Pinpoint the cell where the given text exists, returning its [X, Y] midpoint coordinate. 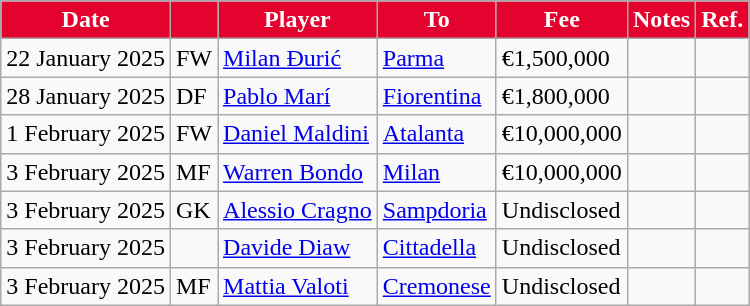
Alessio Cragno [298, 210]
Parma [436, 58]
Cremonese [436, 286]
Date [86, 20]
GK [194, 210]
Milan [436, 172]
Cittadella [436, 248]
Daniel Maldini [298, 134]
22 January 2025 [86, 58]
Warren Bondo [298, 172]
€1,500,000 [562, 58]
To [436, 20]
Fiorentina [436, 96]
Atalanta [436, 134]
Milan Đurić [298, 58]
1 February 2025 [86, 134]
€1,800,000 [562, 96]
DF [194, 96]
Pablo Marí [298, 96]
Ref. [722, 20]
Player [298, 20]
Notes [661, 20]
Davide Diaw [298, 248]
Mattia Valoti [298, 286]
Fee [562, 20]
28 January 2025 [86, 96]
Sampdoria [436, 210]
